For the text-containing cell, return its midpoint in (X, Y) coordinate format. 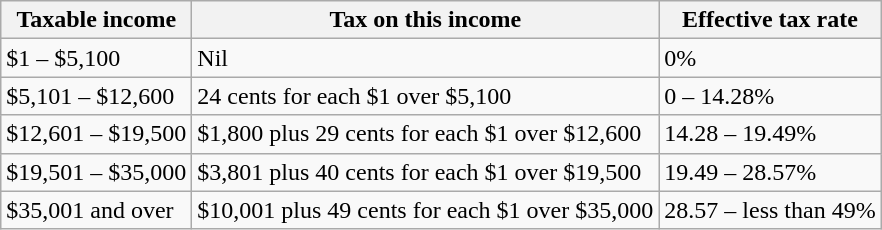
$10,001 plus 49 cents for each $1 over $35,000 (426, 210)
14.28 – 19.49% (770, 134)
$1 – $5,100 (96, 58)
24 cents for each $1 over $5,100 (426, 96)
Effective tax rate (770, 20)
0% (770, 58)
$12,601 – $19,500 (96, 134)
19.49 – 28.57% (770, 172)
Taxable income (96, 20)
$3,801 plus 40 cents for each $1 over $19,500 (426, 172)
$5,101 – $12,600 (96, 96)
Nil (426, 58)
0 – 14.28% (770, 96)
Tax on this income (426, 20)
$19,501 – $35,000 (96, 172)
$1,800 plus 29 cents for each $1 over $12,600 (426, 134)
28.57 – less than 49% (770, 210)
$35,001 and over (96, 210)
